Identify which cell holds the provided text, then report its [x, y] central coordinate. 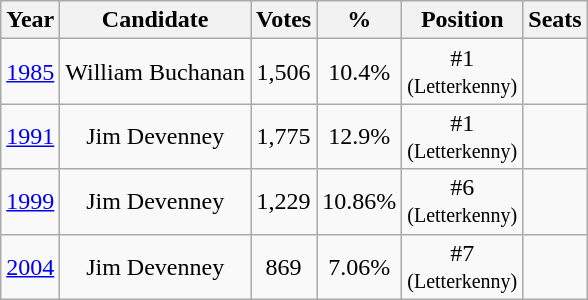
Seats [555, 20]
10.86% [360, 202]
1,506 [284, 72]
1,775 [284, 136]
1,229 [284, 202]
10.4% [360, 72]
William Buchanan [156, 72]
#6(Letterkenny) [462, 202]
Candidate [156, 20]
1985 [30, 72]
Year [30, 20]
% [360, 20]
2004 [30, 266]
1999 [30, 202]
Votes [284, 20]
12.9% [360, 136]
#7(Letterkenny) [462, 266]
1991 [30, 136]
869 [284, 266]
7.06% [360, 266]
Position [462, 20]
